Capture the cell that displays the provided text and extract its (X, Y) central coordinate. 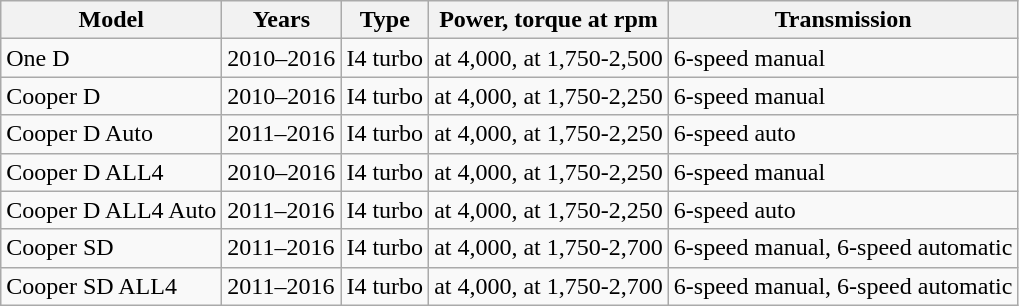
Cooper SD (112, 248)
Power, torque at rpm (549, 20)
Transmission (843, 20)
Cooper D Auto (112, 134)
Cooper SD ALL4 (112, 286)
Cooper D ALL4 Auto (112, 210)
Model (112, 20)
Type (385, 20)
at 4,000, at 1,750-2,500 (549, 58)
Years (282, 20)
One D (112, 58)
Cooper D (112, 96)
Cooper D ALL4 (112, 172)
